From the cell containing the given text, extract its center point as (x, y) coordinate. 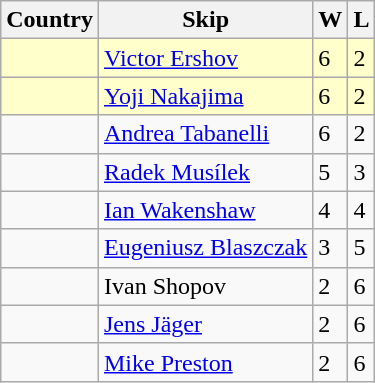
L (362, 20)
Ian Wakenshaw (205, 210)
Eugeniusz Blaszczak (205, 248)
W (330, 20)
Yoji Nakajima (205, 96)
Skip (205, 20)
Radek Musílek (205, 172)
Ivan Shopov (205, 286)
Mike Preston (205, 362)
Victor Ershov (205, 58)
Country (50, 20)
Andrea Tabanelli (205, 134)
Jens Jäger (205, 324)
